Capture the cell that displays the provided text and extract its (X, Y) central coordinate. 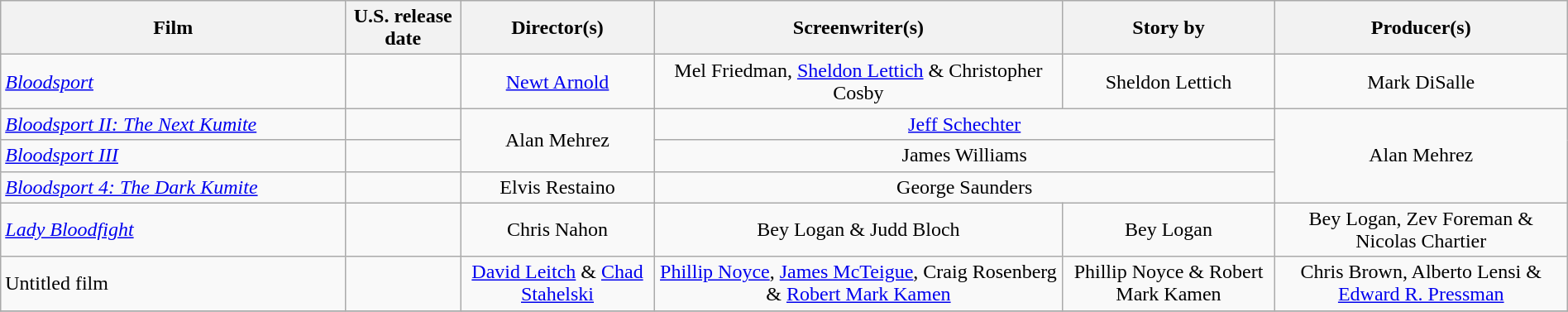
Bloodsport II: The Next Kumite (174, 124)
Jeff Schechter (964, 124)
Screenwriter(s) (858, 28)
Mark DiSalle (1421, 81)
Phillip Noyce & Robert Mark Kamen (1169, 283)
Chris Nahon (557, 230)
Bey Logan (1169, 230)
Producer(s) (1421, 28)
Film (174, 28)
Phillip Noyce, James McTeigue, Craig Rosenberg & Robert Mark Kamen (858, 283)
Untitled film (174, 283)
David Leitch & Chad Stahelski (557, 283)
U.S. release date (404, 28)
Chris Brown, Alberto Lensi & Edward R. Pressman (1421, 283)
Elvis Restaino (557, 187)
Bloodsport 4: The Dark Kumite (174, 187)
James Williams (964, 156)
Director(s) (557, 28)
Story by (1169, 28)
Lady Bloodfight (174, 230)
Bey Logan, Zev Foreman & Nicolas Chartier (1421, 230)
Newt Arnold (557, 81)
Sheldon Lettich (1169, 81)
Bey Logan & Judd Bloch (858, 230)
Bloodsport III (174, 156)
Mel Friedman, Sheldon Lettich & Christopher Cosby (858, 81)
George Saunders (964, 187)
Bloodsport (174, 81)
